Determine the (x, y) coordinate at the center of the cell enclosing the given text.  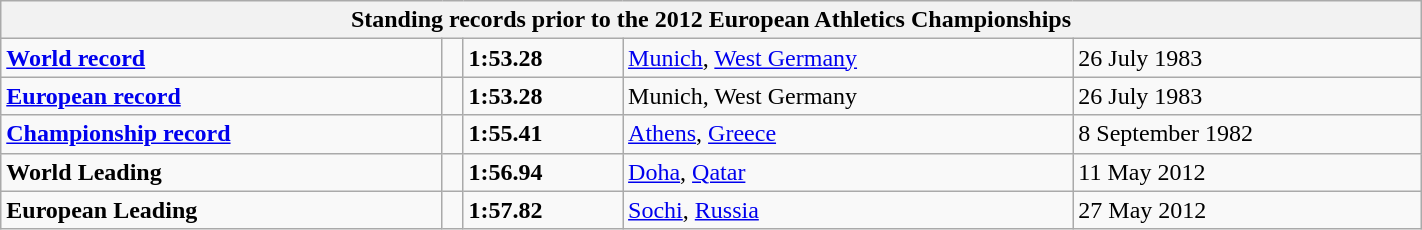
Doha, Qatar (848, 172)
27 May 2012 (1247, 210)
World Leading (222, 172)
European Leading (222, 210)
World record (222, 58)
European record (222, 96)
1:57.82 (543, 210)
1:56.94 (543, 172)
11 May 2012 (1247, 172)
1:55.41 (543, 134)
Athens, Greece (848, 134)
8 September 1982 (1247, 134)
Championship record (222, 134)
Sochi, Russia (848, 210)
Standing records prior to the 2012 European Athletics Championships (711, 20)
